Find where the given text appears and provide that cell's center as (X, Y) coordinate. 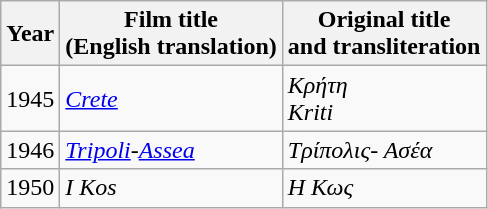
Year (30, 34)
I Kos (171, 188)
Η Κως (384, 188)
1946 (30, 150)
Original titleand transliteration (384, 34)
ΚρήτηKriti (384, 98)
1945 (30, 98)
Crete (171, 98)
Film title(English translation) (171, 34)
Τρίπολις- Ασέα (384, 150)
Tripoli-Assea (171, 150)
1950 (30, 188)
